Output the [X, Y] coordinate of the center of the cell containing the given text.  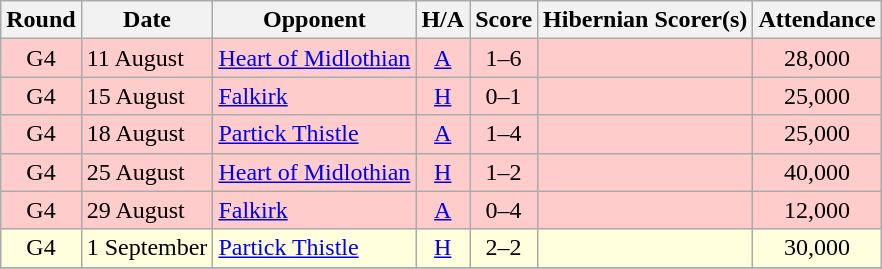
15 August [147, 96]
2–2 [504, 248]
18 August [147, 134]
0–1 [504, 96]
Hibernian Scorer(s) [646, 20]
1–4 [504, 134]
0–4 [504, 210]
11 August [147, 58]
Attendance [817, 20]
Opponent [314, 20]
28,000 [817, 58]
Round [41, 20]
Score [504, 20]
12,000 [817, 210]
40,000 [817, 172]
1 September [147, 248]
Date [147, 20]
1–2 [504, 172]
25 August [147, 172]
29 August [147, 210]
H/A [443, 20]
1–6 [504, 58]
30,000 [817, 248]
